Extract the [X, Y] coordinate from the center of the cell holding the provided text.  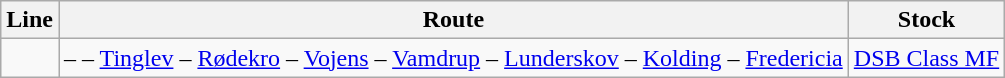
Route [453, 20]
Line [30, 20]
– – Tinglev – Rødekro – Vojens – Vamdrup – Lunderskov – Kolding – Fredericia [453, 58]
Stock [926, 20]
DSB Class MF [926, 58]
